Scan for the cell matching the given text and deliver its [x, y] coordinate at center. 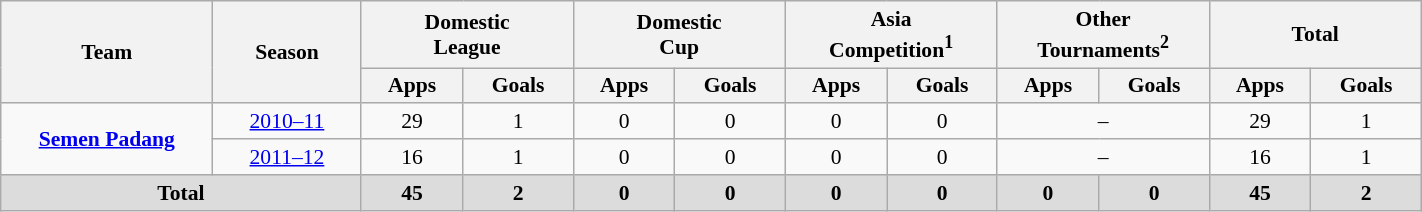
DomesticCup [679, 34]
Team [107, 52]
Season [287, 52]
2011–12 [287, 157]
Semen Padang [107, 140]
DomesticLeague [467, 34]
AsiaCompetition1 [891, 34]
2010–11 [287, 122]
OtherTournaments2 [1103, 34]
